Search for the cell housing the specified text and yield its (x, y) center coordinate. 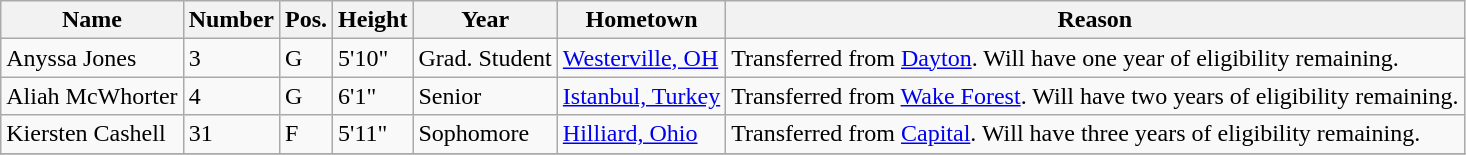
Aliah McWhorter (92, 96)
3 (231, 58)
Sophomore (485, 134)
Anyssa Jones (92, 58)
Senior (485, 96)
5'10" (373, 58)
Pos. (306, 20)
Year (485, 20)
Hometown (641, 20)
Number (231, 20)
Westerville, OH (641, 58)
Kiersten Cashell (92, 134)
5'11" (373, 134)
Transferred from Dayton. Will have one year of eligibility remaining. (1095, 58)
31 (231, 134)
Transferred from Capital. Will have three years of eligibility remaining. (1095, 134)
6'1" (373, 96)
Reason (1095, 20)
Grad. Student (485, 58)
Transferred from Wake Forest. Will have two years of eligibility remaining. (1095, 96)
Hilliard, Ohio (641, 134)
Height (373, 20)
4 (231, 96)
F (306, 134)
Name (92, 20)
Istanbul, Turkey (641, 96)
